Return the (x, y) coordinate for the center point of the cell that contains the specified text.  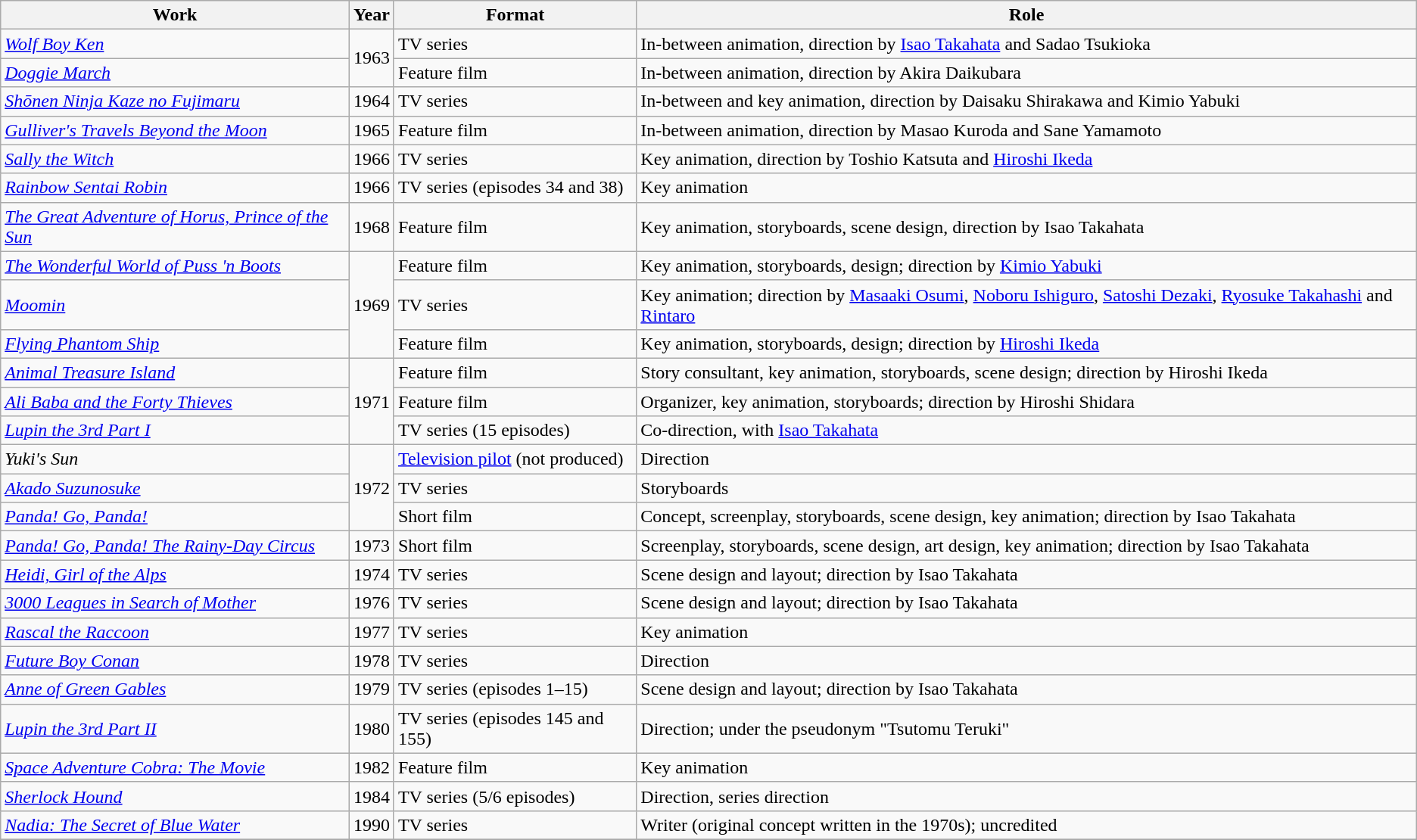
Direction; under the pseudonym "Tsutomu Teruki" (1026, 728)
Doggie March (176, 73)
Future Boy Conan (176, 661)
Yuki's Sun (176, 459)
Akado Suzunosuke (176, 488)
1974 (371, 574)
1984 (371, 796)
1979 (371, 689)
1976 (371, 603)
1977 (371, 632)
Shōnen Ninja Kaze no Fujimaru (176, 101)
TV series (episodes 34 and 38) (515, 188)
Key animation, storyboards, scene design, direction by Isao Takahata (1026, 227)
In-between animation, direction by Masao Kuroda and Sane Yamamoto (1026, 130)
1980 (371, 728)
Sherlock Hound (176, 796)
Year (371, 15)
1978 (371, 661)
Role (1026, 15)
Work (176, 15)
Television pilot (not produced) (515, 459)
Direction, series direction (1026, 796)
Panda! Go, Panda! The Rainy-Day Circus (176, 546)
Space Adventure Cobra: The Movie (176, 767)
Storyboards (1026, 488)
Key animation, direction by Toshio Katsuta and Hiroshi Ikeda (1026, 159)
TV series (episodes 1–15) (515, 689)
Key animation, storyboards, design; direction by Kimio Yabuki (1026, 266)
1965 (371, 130)
1964 (371, 101)
TV series (5/6 episodes) (515, 796)
Flying Phantom Ship (176, 344)
Moomin (176, 304)
Ali Baba and the Forty Thieves (176, 402)
Nadia: The Secret of Blue Water (176, 825)
Concept, screenplay, storyboards, scene design, key animation; direction by Isao Takahata (1026, 517)
Panda! Go, Panda! (176, 517)
1973 (371, 546)
Key animation; direction by Masaaki Osumi, Noboru Ishiguro, Satoshi Dezaki, Ryosuke Takahashi and Rintaro (1026, 304)
1982 (371, 767)
Gulliver's Travels Beyond the Moon (176, 130)
Key animation, storyboards, design; direction by Hiroshi Ikeda (1026, 344)
Heidi, Girl of the Alps (176, 574)
Writer (original concept written in the 1970s); uncredited (1026, 825)
1963 (371, 58)
The Wonderful World of Puss 'n Boots (176, 266)
Animal Treasure Island (176, 372)
1990 (371, 825)
3000 Leagues in Search of Mother (176, 603)
1969 (371, 304)
In-between animation, direction by Isao Takahata and Sadao Tsukioka (1026, 44)
Rainbow Sentai Robin (176, 188)
TV series (15 episodes) (515, 431)
Anne of Green Gables (176, 689)
Format (515, 15)
Co-direction, with Isao Takahata (1026, 431)
Lupin the 3rd Part II (176, 728)
Rascal the Raccoon (176, 632)
Organizer, key animation, storyboards; direction by Hiroshi Shidara (1026, 402)
In-between and key animation, direction by Daisaku Shirakawa and Kimio Yabuki (1026, 101)
Story consultant, key animation, storyboards, scene design; direction by Hiroshi Ikeda (1026, 372)
Sally the Witch (176, 159)
The Great Adventure of Horus, Prince of the Sun (176, 227)
1972 (371, 488)
1968 (371, 227)
In-between animation, direction by Akira Daikubara (1026, 73)
Screenplay, storyboards, scene design, art design, key animation; direction by Isao Takahata (1026, 546)
1971 (371, 401)
TV series (episodes 145 and 155) (515, 728)
Lupin the 3rd Part I (176, 431)
Wolf Boy Ken (176, 44)
